Determine the [x, y] coordinate at the center of the cell enclosing the given text.  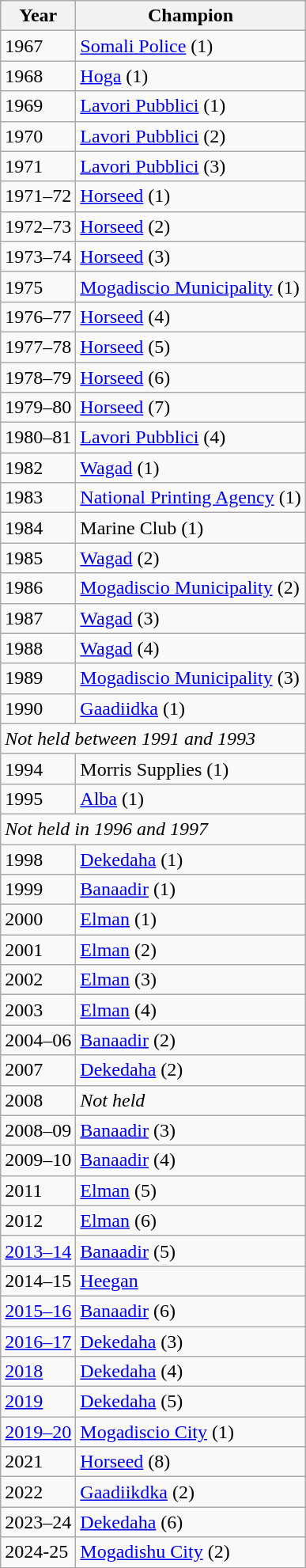
Banaadir (3) [191, 1130]
2021 [38, 1462]
Lavori Pubblici (2) [191, 136]
1980–81 [38, 438]
Dekedaha (1) [191, 859]
1977–78 [38, 347]
2011 [38, 1190]
1983 [38, 498]
Somali Police (1) [191, 46]
Wagad (3) [191, 618]
Banaadir (4) [191, 1160]
1971–72 [38, 196]
Horseed (5) [191, 347]
1973–74 [38, 256]
1994 [38, 769]
1990 [38, 708]
1971 [38, 166]
2008–09 [38, 1130]
Banaadir (2) [191, 1040]
2018 [38, 1372]
1979–80 [38, 408]
1972–73 [38, 226]
Mogadishu City (2) [191, 1552]
Banaadir (1) [191, 890]
1987 [38, 618]
Elman (2) [191, 950]
Heegan [191, 1281]
Lavori Pubblici (4) [191, 438]
2015–16 [38, 1311]
1975 [38, 287]
2014–15 [38, 1281]
Horseed (2) [191, 226]
1968 [38, 76]
Elman (1) [191, 920]
Hoga (1) [191, 76]
2019–20 [38, 1432]
Wagad (4) [191, 648]
Horseed (6) [191, 378]
2013–14 [38, 1251]
2023–24 [38, 1522]
1985 [38, 558]
Year [38, 16]
1986 [38, 588]
1982 [38, 468]
Dekedaha (2) [191, 1070]
1998 [38, 859]
Not held [191, 1100]
Mogadiscio Municipality (2) [191, 588]
Morris Supplies (1) [191, 769]
2000 [38, 920]
Marine Club (1) [191, 528]
Gaadiikdka (2) [191, 1492]
1989 [38, 678]
2002 [38, 980]
Elman (4) [191, 1010]
Dekedaha (3) [191, 1342]
2001 [38, 950]
Mogadiscio Municipality (1) [191, 287]
1999 [38, 890]
Wagad (1) [191, 468]
2008 [38, 1100]
Alba (1) [191, 799]
Elman (3) [191, 980]
1970 [38, 136]
2007 [38, 1070]
2019 [38, 1402]
National Printing Agency (1) [191, 498]
1978–79 [38, 378]
2024-25 [38, 1552]
2003 [38, 1010]
1988 [38, 648]
Banaadir (6) [191, 1311]
Champion [191, 16]
Horseed (3) [191, 256]
Horseed (4) [191, 317]
1976–77 [38, 317]
2012 [38, 1221]
Banaadir (5) [191, 1251]
Mogadiscio Municipality (3) [191, 678]
Horseed (1) [191, 196]
Mogadiscio City (1) [191, 1432]
Gaadiidka (1) [191, 708]
1967 [38, 46]
2016–17 [38, 1342]
Not held in 1996 and 1997 [153, 829]
2004–06 [38, 1040]
Dekedaha (6) [191, 1522]
Lavori Pubblici (1) [191, 106]
Horseed (8) [191, 1462]
2009–10 [38, 1160]
1995 [38, 799]
1969 [38, 106]
Not held between 1991 and 1993 [153, 738]
Wagad (2) [191, 558]
1984 [38, 528]
Dekedaha (5) [191, 1402]
Dekedaha (4) [191, 1372]
Elman (6) [191, 1221]
Lavori Pubblici (3) [191, 166]
Horseed (7) [191, 408]
Elman (5) [191, 1190]
2022 [38, 1492]
